Return [x, y] of the center of cell containing provided text 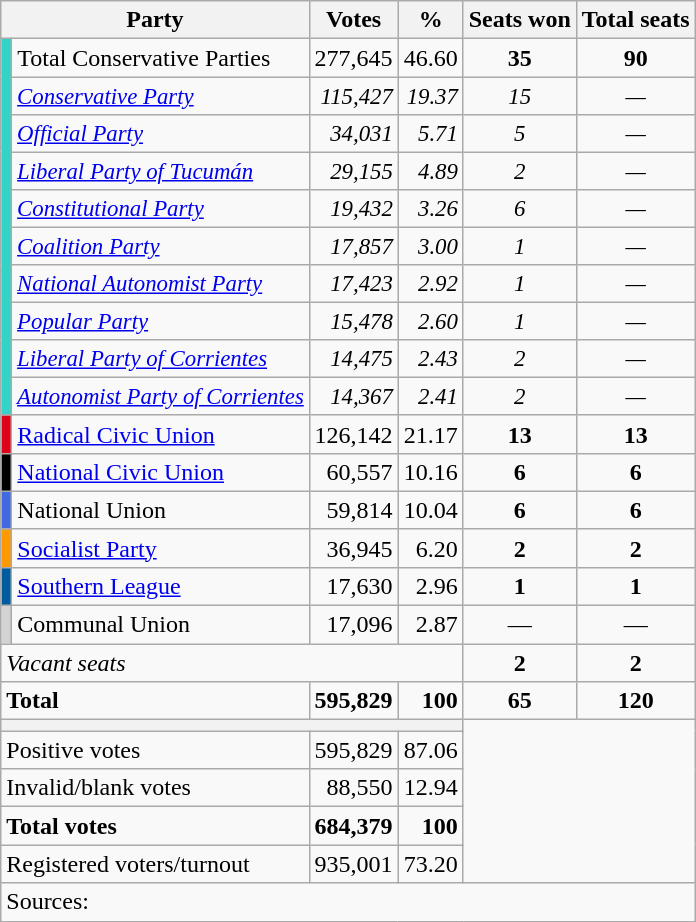
17,423 [354, 284]
73.20 [430, 864]
National Union [160, 510]
2.41 [430, 397]
88,550 [354, 788]
36,945 [354, 548]
59,814 [354, 510]
2.60 [430, 321]
90 [636, 58]
Communal Union [160, 625]
17,630 [354, 586]
126,142 [354, 434]
10.04 [430, 510]
Vacant seats [232, 663]
Coalition Party [160, 246]
2.92 [430, 284]
Registered voters/turnout [155, 864]
Liberal Party of Corrientes [160, 359]
277,645 [354, 58]
National Civic Union [160, 472]
5.71 [430, 133]
35 [520, 58]
2.87 [430, 625]
Radical Civic Union [160, 434]
19,432 [354, 209]
14,367 [354, 397]
115,427 [354, 96]
Popular Party [160, 321]
Invalid/blank votes [155, 788]
21.17 [430, 434]
Socialist Party [160, 548]
Positive votes [155, 750]
Party [155, 20]
Seats won [520, 20]
Constitutional Party [160, 209]
14,475 [354, 359]
17,857 [354, 246]
National Autonomist Party [160, 284]
2.96 [430, 586]
Votes [354, 20]
15 [520, 96]
46.60 [430, 58]
12.94 [430, 788]
120 [636, 701]
5 [520, 133]
3.00 [430, 246]
Total [155, 701]
Sources: [348, 902]
87.06 [430, 750]
684,379 [354, 826]
29,155 [354, 171]
3.26 [430, 209]
Total seats [636, 20]
15,478 [354, 321]
2.43 [430, 359]
10.16 [430, 472]
65 [520, 701]
Total Conservative Parties [160, 58]
Autonomist Party of Corrientes [160, 397]
17,096 [354, 625]
4.89 [430, 171]
Liberal Party of Tucumán [160, 171]
Southern League [160, 586]
19.37 [430, 96]
Total votes [155, 826]
34,031 [354, 133]
6.20 [430, 548]
Official Party [160, 133]
935,001 [354, 864]
% [430, 20]
Conservative Party [160, 96]
60,557 [354, 472]
